Return the (x, y) coordinate for the center point of the cell that contains the specified text.  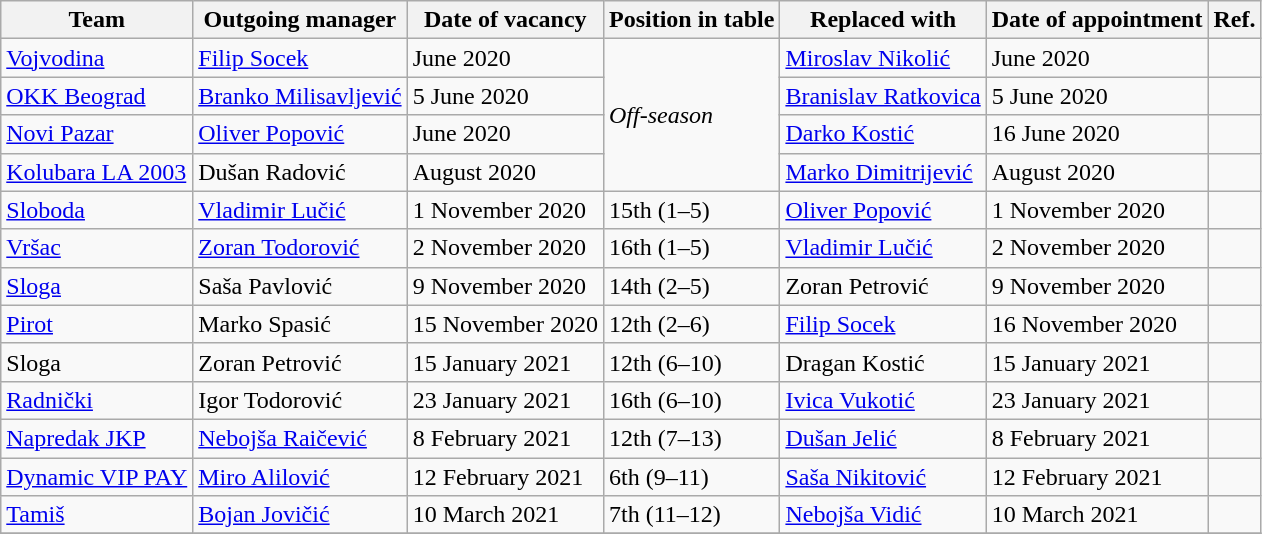
Marko Dimitrijević (883, 172)
15 November 2020 (505, 324)
16 November 2020 (1097, 324)
Outgoing manager (300, 20)
OKK Beograd (97, 96)
Igor Todorović (300, 400)
14th (2–5) (691, 286)
12th (7–13) (691, 438)
Nebojša Raičević (300, 438)
Napredak JKP (97, 438)
16 June 2020 (1097, 134)
Dragan Kostić (883, 362)
Darko Kostić (883, 134)
Zoran Todorović (300, 248)
Branko Milisavljević (300, 96)
Bojan Jovičić (300, 515)
Date of vacancy (505, 20)
Team (97, 20)
7th (11–12) (691, 515)
Date of appointment (1097, 20)
Ivica Vukotić (883, 400)
16th (6–10) (691, 400)
Dušan Radović (300, 172)
Radnički (97, 400)
Saša Pavlović (300, 286)
Tamiš (97, 515)
Vojvodina (97, 58)
Ref. (1234, 20)
Dušan Jelić (883, 438)
Sloboda (97, 210)
Off-season (691, 115)
16th (1–5) (691, 248)
Position in table (691, 20)
Vršac (97, 248)
12th (6–10) (691, 362)
Replaced with (883, 20)
Nebojša Vidić (883, 515)
Novi Pazar (97, 134)
Kolubara LA 2003 (97, 172)
Dynamic VIP PAY (97, 477)
15th (1–5) (691, 210)
Miro Alilović (300, 477)
Marko Spasić (300, 324)
Pirot (97, 324)
Saša Nikitović (883, 477)
Branislav Ratkovica (883, 96)
6th (9–11) (691, 477)
Miroslav Nikolić (883, 58)
12th (2–6) (691, 324)
